Search for the cell housing the specified text and yield its [x, y] center coordinate. 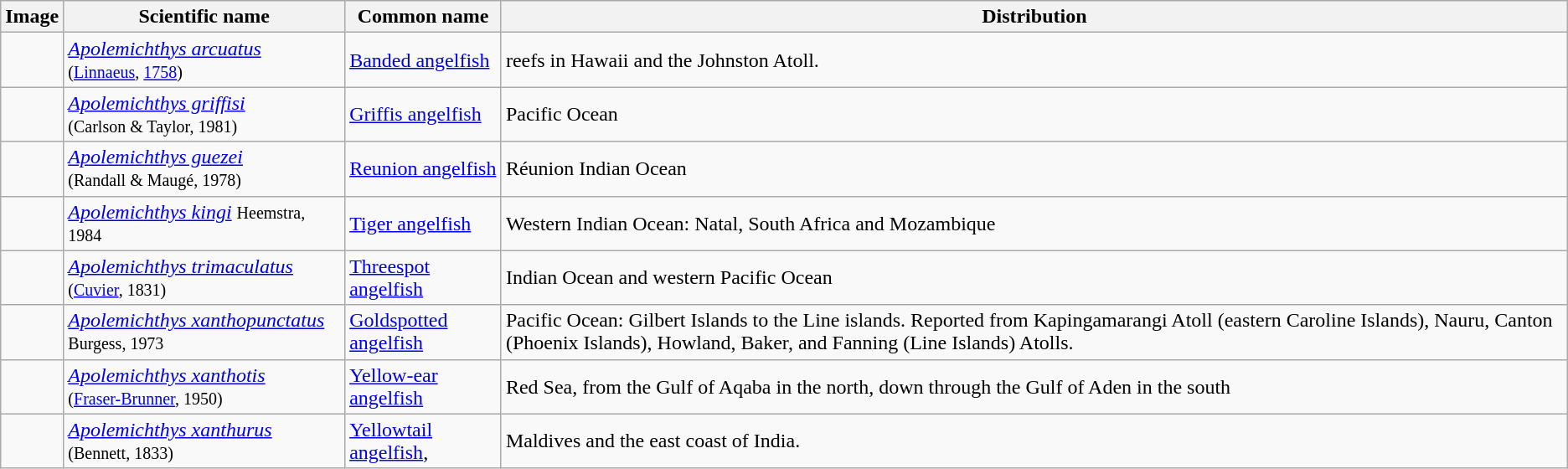
Apolemichthys xanthotis(Fraser-Brunner, 1950) [204, 387]
Threespot angelfish [424, 278]
Goldspotted angelfish [424, 332]
Red Sea, from the Gulf of Aqaba in the north, down through the Gulf of Aden in the south [1034, 387]
Apolemichthys trimaculatus(Cuvier, 1831) [204, 278]
Apolemichthys arcuatus(Linnaeus, 1758) [204, 60]
Reunion angelfish [424, 169]
Common name [424, 17]
Yellowtail angelfish, [424, 441]
Apolemichthys xanthopunctatus Burgess, 1973 [204, 332]
Apolemichthys griffisi(Carlson & Taylor, 1981) [204, 114]
Apolemichthys guezei(Randall & Maugé, 1978) [204, 169]
Tiger angelfish [424, 223]
reefs in Hawaii and the Johnston Atoll. [1034, 60]
Distribution [1034, 17]
Indian Ocean and western Pacific Ocean [1034, 278]
Pacific Ocean [1034, 114]
Yellow-ear angelfish [424, 387]
Banded angelfish [424, 60]
Apolemichthys kingi Heemstra, 1984 [204, 223]
Scientific name [204, 17]
Réunion Indian Ocean [1034, 169]
Image [32, 17]
Western Indian Ocean: Natal, South Africa and Mozambique [1034, 223]
Apolemichthys xanthurus(Bennett, 1833) [204, 441]
Griffis angelfish [424, 114]
Maldives and the east coast of India. [1034, 441]
